Identify which cell holds the provided text, then report its [X, Y] central coordinate. 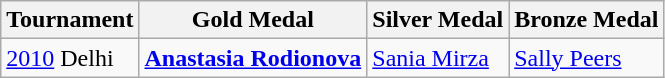
Anastasia Rodionova [253, 58]
Silver Medal [438, 20]
2010 Delhi [70, 58]
Sania Mirza [438, 58]
Sally Peers [586, 58]
Bronze Medal [586, 20]
Gold Medal [253, 20]
Tournament [70, 20]
